Return the (x, y) coordinate for the center point of the cell that contains the specified text.  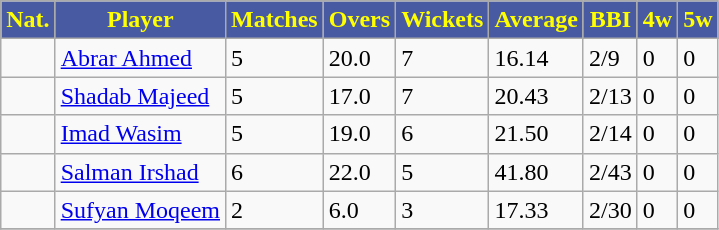
Wickets (442, 20)
5w (698, 20)
22.0 (359, 172)
Sufyan Moqeem (140, 210)
2/13 (610, 96)
20.0 (359, 58)
16.14 (536, 58)
2 (275, 210)
2/14 (610, 134)
Average (536, 20)
6.0 (359, 210)
3 (442, 210)
Nat. (28, 20)
19.0 (359, 134)
Matches (275, 20)
Abrar Ahmed (140, 58)
41.80 (536, 172)
Player (140, 20)
BBI (610, 20)
17.0 (359, 96)
Overs (359, 20)
2/9 (610, 58)
2/30 (610, 210)
2/43 (610, 172)
Salman Irshad (140, 172)
21.50 (536, 134)
20.43 (536, 96)
4w (657, 20)
Imad Wasim (140, 134)
17.33 (536, 210)
Shadab Majeed (140, 96)
